Output the [x, y] coordinate of the center of the cell containing the given text.  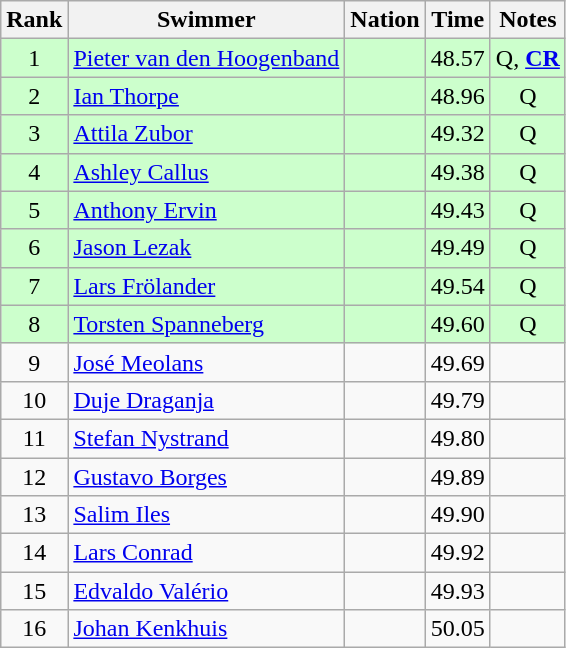
2 [34, 96]
Nation [385, 20]
49.90 [458, 515]
Lars Conrad [206, 553]
3 [34, 134]
Rank [34, 20]
1 [34, 58]
Jason Lezak [206, 248]
Edvaldo Valério [206, 591]
Duje Draganja [206, 400]
Gustavo Borges [206, 477]
48.96 [458, 96]
16 [34, 629]
13 [34, 515]
8 [34, 324]
Pieter van den Hoogenband [206, 58]
50.05 [458, 629]
Anthony Ervin [206, 210]
49.49 [458, 248]
5 [34, 210]
José Meolans [206, 362]
49.32 [458, 134]
10 [34, 400]
Salim Iles [206, 515]
Swimmer [206, 20]
11 [34, 438]
4 [34, 172]
12 [34, 477]
49.89 [458, 477]
Torsten Spanneberg [206, 324]
Time [458, 20]
Notes [528, 20]
14 [34, 553]
9 [34, 362]
49.38 [458, 172]
7 [34, 286]
49.69 [458, 362]
49.92 [458, 553]
49.54 [458, 286]
49.43 [458, 210]
49.79 [458, 400]
6 [34, 248]
Johan Kenkhuis [206, 629]
Attila Zubor [206, 134]
Ashley Callus [206, 172]
15 [34, 591]
Stefan Nystrand [206, 438]
48.57 [458, 58]
49.93 [458, 591]
49.80 [458, 438]
49.60 [458, 324]
Q, CR [528, 58]
Lars Frölander [206, 286]
Ian Thorpe [206, 96]
